Identify which cell holds the provided text, then report its (x, y) central coordinate. 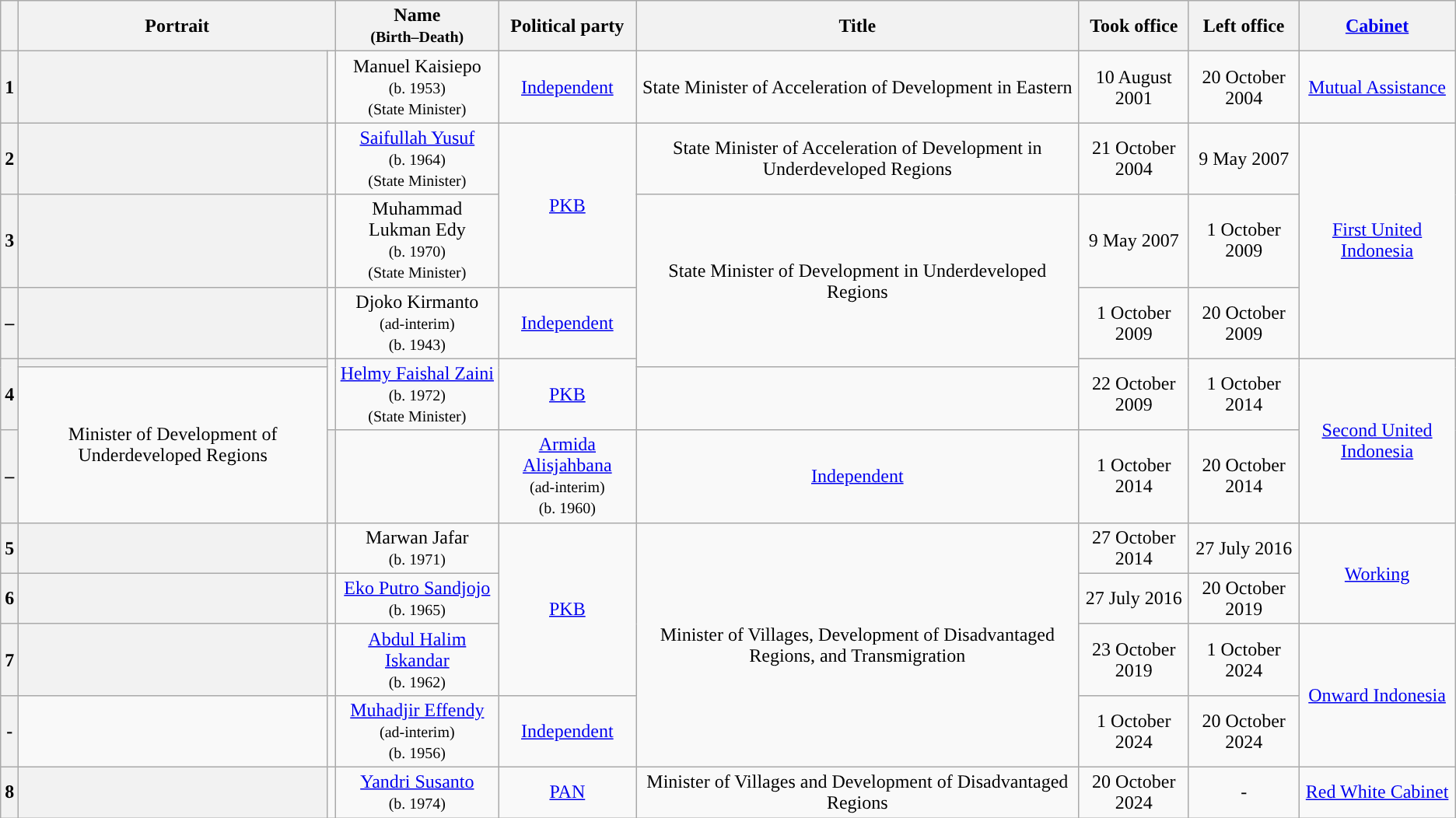
6 (9, 599)
5 (9, 547)
Eko Putro Sandjojo(b. 1965) (418, 599)
20 October 2014 (1243, 476)
Abdul Halim Iskandar(b. 1962) (418, 659)
Took office (1134, 26)
Minister of Villages and Development of Disadvantaged Regions (857, 792)
Onward Indonesia (1377, 695)
7 (9, 659)
Cabinet (1377, 26)
State Minister of Acceleration of Development in Underdeveloped Regions (857, 159)
Red White Cabinet (1377, 792)
1 (9, 87)
3 (9, 241)
21 October 2004 (1134, 159)
Helmy Faishal Zaini(b. 1972)(State Minister) (418, 394)
Marwan Jafar(b. 1971) (418, 547)
Second United Indonesia (1377, 440)
10 August 2001 (1134, 87)
Djoko Kirmanto(ad-interim) (b. 1943) (418, 323)
Portrait (177, 26)
Armida Alisjahbana(ad-interim) (b. 1960) (567, 476)
20 October 2004 (1243, 87)
Political party (567, 26)
First United Indonesia (1377, 241)
PAN (567, 792)
Muhadjir Effendy(ad-interim) (b. 1956) (418, 731)
Left office (1243, 26)
Manuel Kaisiepo(b. 1953)(State Minister) (418, 87)
Yandri Susanto(b. 1974) (418, 792)
Saifullah Yusuf(b. 1964)(State Minister) (418, 159)
Mutual Assistance (1377, 87)
Name(Birth–Death) (418, 26)
8 (9, 792)
23 October 2019 (1134, 659)
Minister of Development of Underdeveloped Regions (173, 445)
State Minister of Acceleration of Development in Eastern (857, 87)
Title (857, 26)
20 October 2009 (1243, 323)
Muhammad Lukman Edy(b. 1970)(State Minister) (418, 241)
20 October 2019 (1243, 599)
Minister of Villages, Development of Disadvantaged Regions, and Transmigration (857, 645)
22 October 2009 (1134, 394)
State Minister of Development in Underdeveloped Regions (857, 281)
Working (1377, 573)
2 (9, 159)
4 (9, 394)
27 October 2014 (1134, 547)
